Detect which cell encompasses the target text, then output its (x, y) center coordinate. 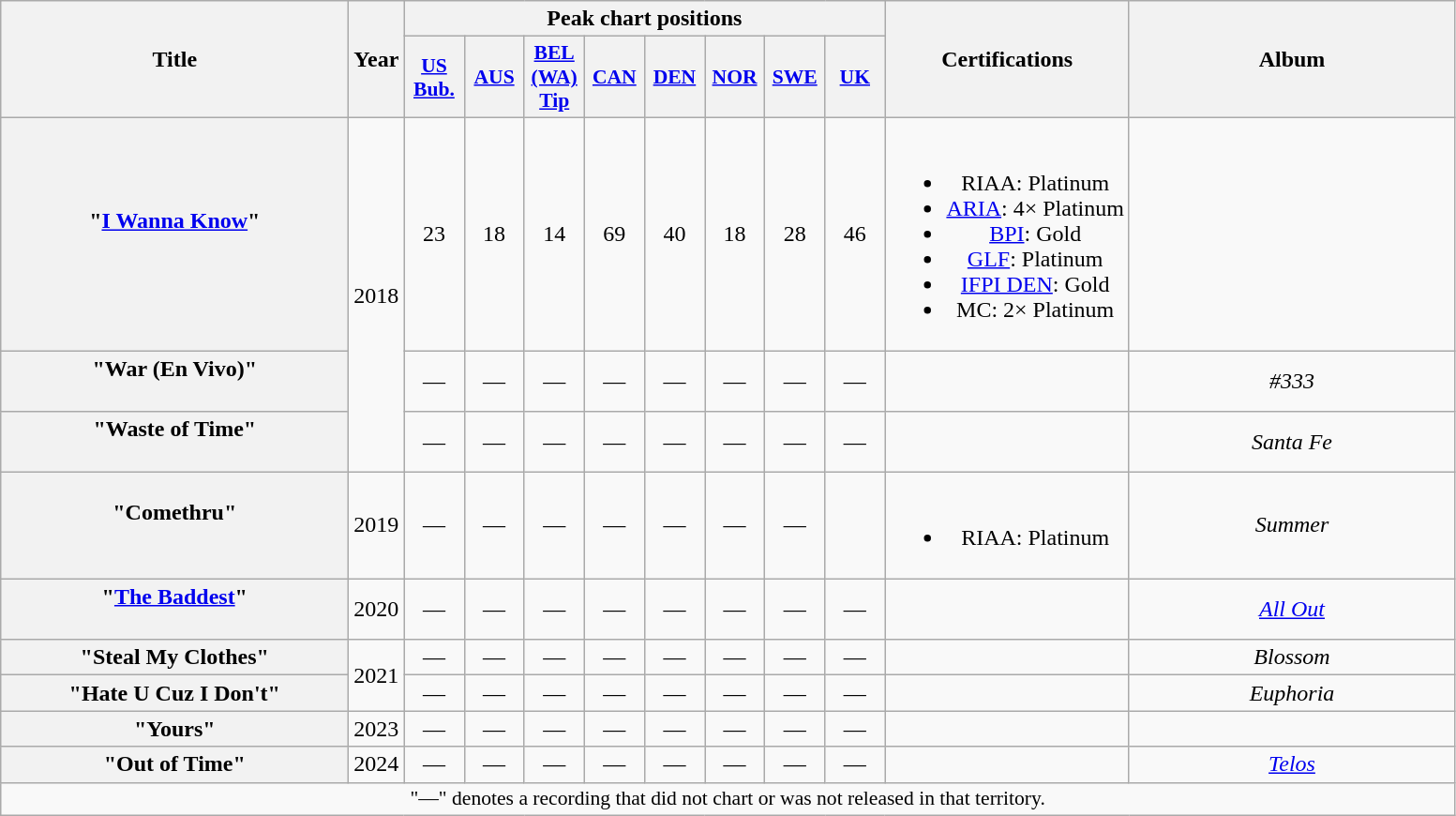
23 (434, 234)
Title (174, 60)
2018 (377, 295)
"Comethru" (174, 525)
Santa Fe (1292, 443)
2023 (377, 729)
"Yours" (174, 729)
2020 (377, 610)
Euphoria (1292, 693)
Peak chart positions (645, 19)
"War (En Vivo)" (174, 381)
2019 (377, 525)
"—" denotes a recording that did not chart or was not released in that territory. (728, 799)
CAN (614, 77)
DEN (674, 77)
2021 (377, 675)
SWE (795, 77)
RIAA: PlatinumARIA: 4× PlatinumBPI: GoldGLF: PlatinumIFPI DEN: GoldMC: 2× Platinum (1007, 234)
28 (795, 234)
Certifications (1007, 60)
2024 (377, 764)
Year (377, 60)
"Waste of Time" (174, 443)
"The Baddest" (174, 610)
All Out (1292, 610)
40 (674, 234)
"I Wanna Know" (174, 234)
RIAA: Platinum (1007, 525)
AUS (494, 77)
Album (1292, 60)
Blossom (1292, 657)
"Hate U Cuz I Don't" (174, 693)
69 (614, 234)
46 (855, 234)
NOR (735, 77)
Summer (1292, 525)
BEL(WA)Tip (554, 77)
"Steal My Clothes" (174, 657)
#333 (1292, 381)
Telos (1292, 764)
USBub. (434, 77)
14 (554, 234)
UK (855, 77)
"Out of Time" (174, 764)
